Find where the given text appears and provide that cell's center as (X, Y) coordinate. 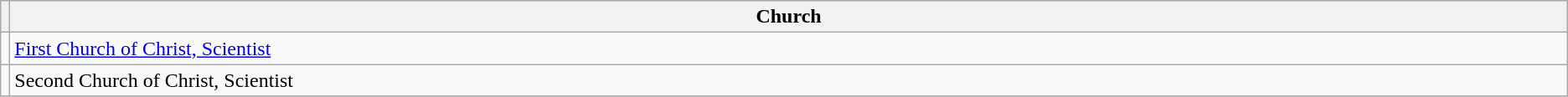
Church (789, 17)
First Church of Christ, Scientist (789, 48)
Second Church of Christ, Scientist (789, 80)
